Locate the cell with the specified text and output its [X, Y] center coordinate. 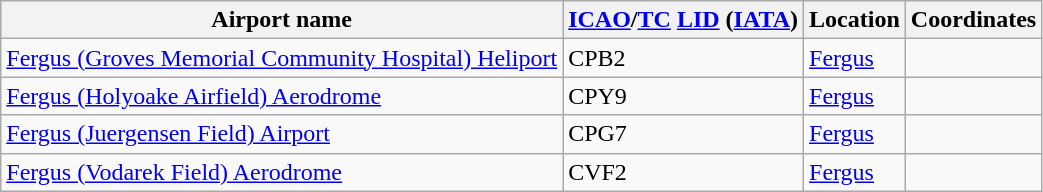
CPY9 [684, 96]
Airport name [282, 20]
Coordinates [973, 20]
Fergus (Groves Memorial Community Hospital) Heliport [282, 58]
Fergus (Vodarek Field) Aerodrome [282, 172]
CPB2 [684, 58]
Location [855, 20]
Fergus (Holyoake Airfield) Aerodrome [282, 96]
CPG7 [684, 134]
ICAO/TC LID (IATA) [684, 20]
CVF2 [684, 172]
Fergus (Juergensen Field) Airport [282, 134]
